From the cell containing the given text, extract its center point as [x, y] coordinate. 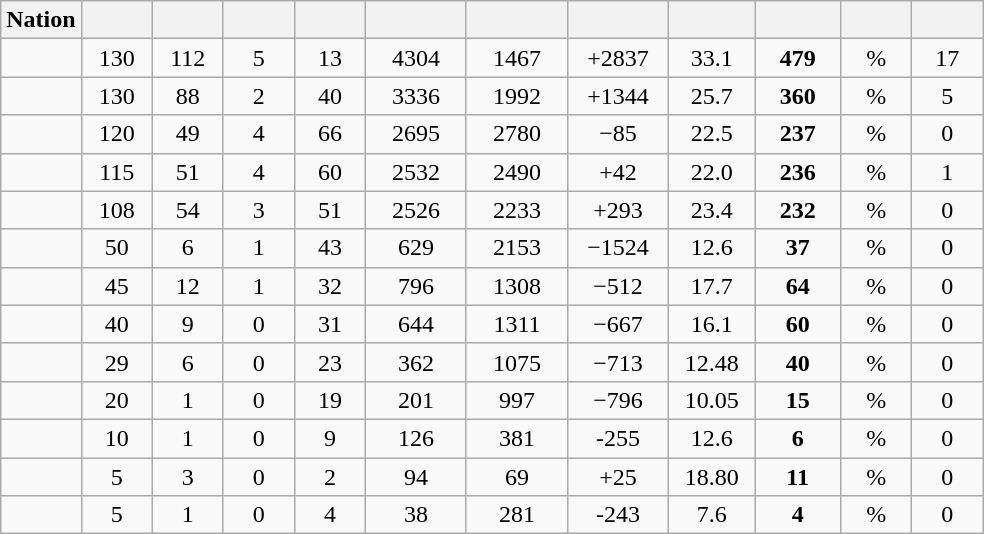
18.80 [712, 477]
644 [416, 324]
94 [416, 477]
+2837 [618, 58]
−85 [618, 134]
1308 [516, 286]
-255 [618, 438]
479 [798, 58]
2153 [516, 248]
12.48 [712, 362]
2695 [416, 134]
2233 [516, 210]
−713 [618, 362]
112 [188, 58]
64 [798, 286]
362 [416, 362]
49 [188, 134]
10 [116, 438]
2490 [516, 172]
12 [188, 286]
−667 [618, 324]
45 [116, 286]
1075 [516, 362]
22.0 [712, 172]
1992 [516, 96]
4304 [416, 58]
Nation [41, 20]
13 [330, 58]
2526 [416, 210]
22.5 [712, 134]
43 [330, 248]
237 [798, 134]
+293 [618, 210]
1467 [516, 58]
381 [516, 438]
37 [798, 248]
33.1 [712, 58]
796 [416, 286]
15 [798, 400]
69 [516, 477]
7.6 [712, 515]
2780 [516, 134]
88 [188, 96]
126 [416, 438]
2532 [416, 172]
16.1 [712, 324]
31 [330, 324]
108 [116, 210]
+1344 [618, 96]
66 [330, 134]
+42 [618, 172]
17.7 [712, 286]
−796 [618, 400]
54 [188, 210]
236 [798, 172]
281 [516, 515]
120 [116, 134]
232 [798, 210]
−512 [618, 286]
20 [116, 400]
17 [948, 58]
23 [330, 362]
29 [116, 362]
23.4 [712, 210]
201 [416, 400]
25.7 [712, 96]
19 [330, 400]
-243 [618, 515]
38 [416, 515]
10.05 [712, 400]
629 [416, 248]
50 [116, 248]
+25 [618, 477]
11 [798, 477]
−1524 [618, 248]
115 [116, 172]
32 [330, 286]
360 [798, 96]
1311 [516, 324]
997 [516, 400]
3336 [416, 96]
